Output the (X, Y) coordinate of the center of the cell containing the given text.  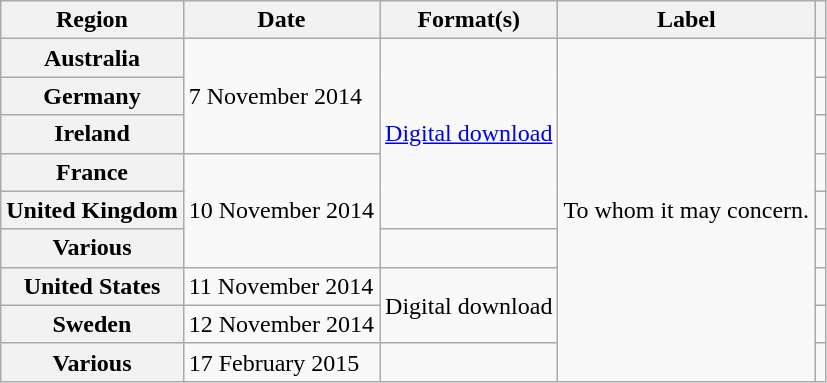
Date (281, 20)
10 November 2014 (281, 210)
7 November 2014 (281, 96)
Format(s) (469, 20)
Sweden (92, 324)
Region (92, 20)
To whom it may concern. (686, 210)
17 February 2015 (281, 362)
Ireland (92, 134)
Australia (92, 58)
United States (92, 286)
United Kingdom (92, 210)
France (92, 172)
12 November 2014 (281, 324)
Germany (92, 96)
Label (686, 20)
11 November 2014 (281, 286)
